Identify which cell holds the provided text, then report its [X, Y] central coordinate. 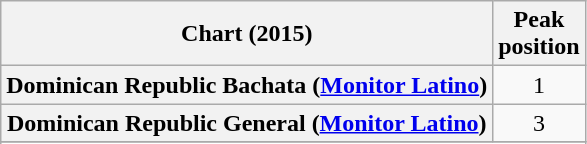
1 [539, 85]
3 [539, 123]
Dominican Republic General (Monitor Latino) [247, 123]
Chart (2015) [247, 34]
Peakposition [539, 34]
Dominican Republic Bachata (Monitor Latino) [247, 85]
